Return [x, y] of the center of cell containing provided text 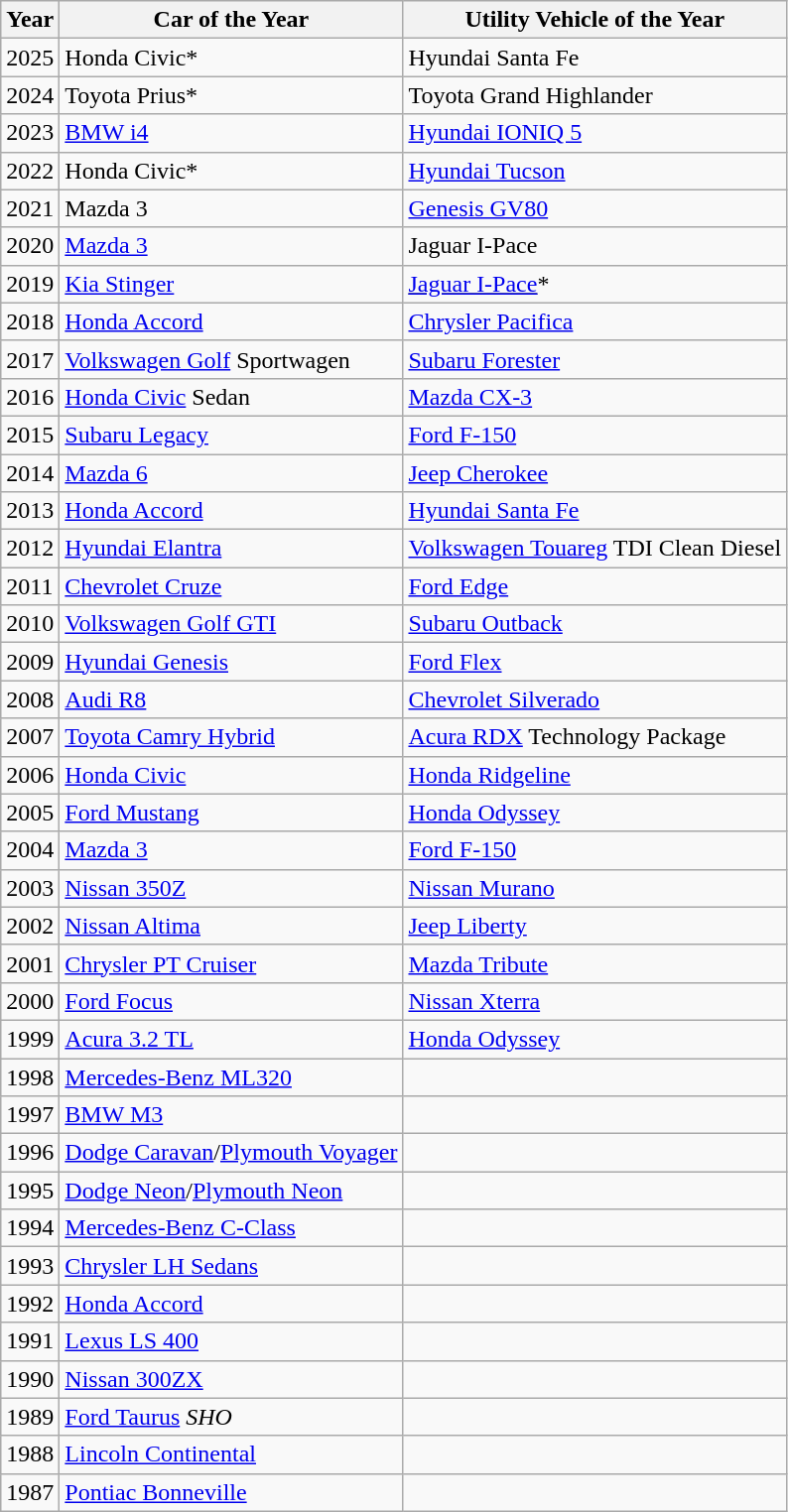
2019 [30, 284]
2003 [30, 888]
Jaguar I-Pace* [595, 284]
Audi R8 [231, 699]
2008 [30, 699]
Ford Flex [595, 662]
Subaru Forester [595, 359]
1988 [30, 1454]
2007 [30, 737]
Chevrolet Cruze [231, 586]
2022 [30, 171]
2006 [30, 775]
Ford Taurus SHO [231, 1417]
2020 [30, 246]
Ford Focus [231, 1001]
2013 [30, 511]
Mercedes-Benz C-Class [231, 1228]
Ford Edge [595, 586]
Honda Ridgeline [595, 775]
1998 [30, 1076]
Dodge Neon/Plymouth Neon [231, 1191]
2002 [30, 926]
2005 [30, 813]
Honda Civic [231, 775]
Mercedes-Benz ML320 [231, 1076]
Nissan Xterra [595, 1001]
1997 [30, 1115]
Nissan 350Z [231, 888]
1995 [30, 1191]
Nissan 300ZX [231, 1379]
Volkswagen Golf GTI [231, 624]
1999 [30, 1039]
Volkswagen Touareg TDI Clean Diesel [595, 549]
Chrysler Pacifica [595, 321]
Chevrolet Silverado [595, 699]
Subaru Legacy [231, 435]
2024 [30, 95]
2000 [30, 1001]
Nissan Murano [595, 888]
Jeep Liberty [595, 926]
2018 [30, 321]
Ford Mustang [231, 813]
BMW M3 [231, 1115]
2014 [30, 473]
1987 [30, 1492]
1993 [30, 1266]
1992 [30, 1304]
Chrysler PT Cruiser [231, 963]
Toyota Prius* [231, 95]
Utility Vehicle of the Year [595, 20]
Genesis GV80 [595, 208]
1989 [30, 1417]
Pontiac Bonneville [231, 1492]
1994 [30, 1228]
2011 [30, 586]
Mazda Tribute [595, 963]
1990 [30, 1379]
Nissan Altima [231, 926]
Hyundai Tucson [595, 171]
Toyota Camry Hybrid [231, 737]
Toyota Grand Highlander [595, 95]
Acura 3.2 TL [231, 1039]
Subaru Outback [595, 624]
Kia Stinger [231, 284]
Chrysler LH Sedans [231, 1266]
Acura RDX Technology Package [595, 737]
BMW i4 [231, 133]
2017 [30, 359]
Jaguar I-Pace [595, 246]
2021 [30, 208]
Hyundai Genesis [231, 662]
Mazda 6 [231, 473]
Lexus LS 400 [231, 1341]
Car of the Year [231, 20]
2012 [30, 549]
2001 [30, 963]
Dodge Caravan/Plymouth Voyager [231, 1153]
2010 [30, 624]
Honda Civic Sedan [231, 397]
Jeep Cherokee [595, 473]
Hyundai Elantra [231, 549]
Hyundai IONIQ 5 [595, 133]
2023 [30, 133]
Lincoln Continental [231, 1454]
Volkswagen Golf Sportwagen [231, 359]
Mazda CX-3 [595, 397]
1996 [30, 1153]
2004 [30, 850]
1991 [30, 1341]
2016 [30, 397]
2025 [30, 58]
Year [30, 20]
2009 [30, 662]
2015 [30, 435]
